Return the [x, y] coordinate for the center point of the cell that contains the specified text.  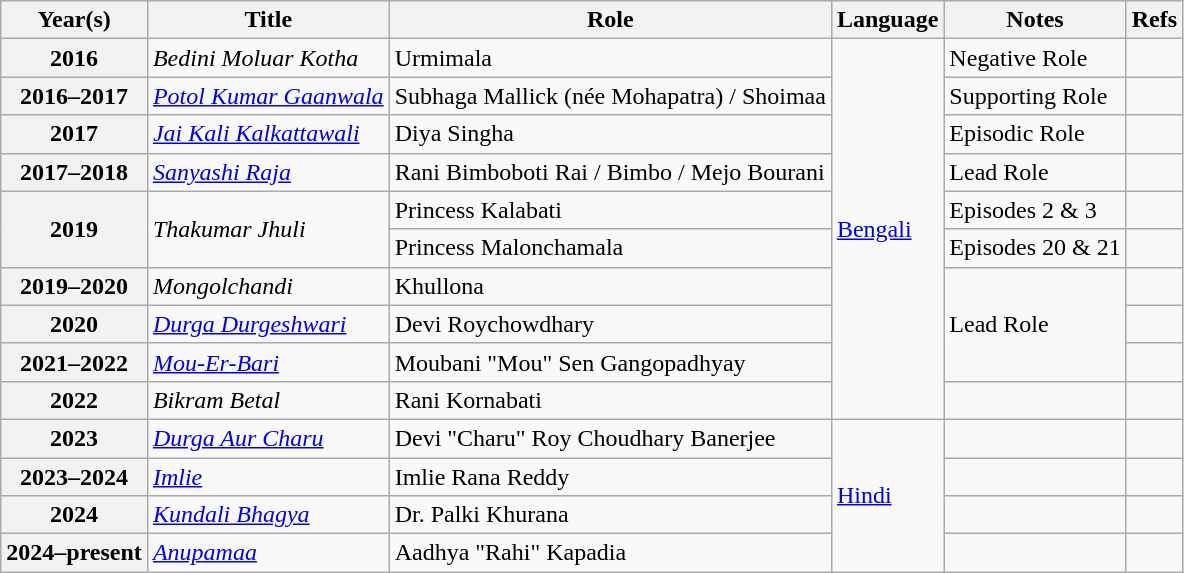
2019–2020 [74, 286]
Aadhya "Rahi" Kapadia [610, 553]
Anupamaa [268, 553]
Negative Role [1035, 58]
2016 [74, 58]
Episodic Role [1035, 134]
Princess Kalabati [610, 210]
Imlie [268, 477]
Dr. Palki Khurana [610, 515]
2023 [74, 438]
Hindi [887, 495]
2022 [74, 400]
Rani Bimboboti Rai / Bimbo / Mejo Bourani [610, 172]
Episodes 2 & 3 [1035, 210]
Jai Kali Kalkattawali [268, 134]
Bikram Betal [268, 400]
Devi Roychowdhary [610, 324]
Supporting Role [1035, 96]
Notes [1035, 20]
Role [610, 20]
Imlie Rana Reddy [610, 477]
2019 [74, 229]
Durga Aur Charu [268, 438]
Mongolchandi [268, 286]
Princess Malonchamala [610, 248]
2020 [74, 324]
Devi "Charu" Roy Choudhary Banerjee [610, 438]
Language [887, 20]
2023–2024 [74, 477]
Urmimala [610, 58]
Refs [1154, 20]
Episodes 20 & 21 [1035, 248]
2024–present [74, 553]
Khullona [610, 286]
Rani Kornabati [610, 400]
Year(s) [74, 20]
Moubani "Mou" Sen Gangopadhyay [610, 362]
Mou-Er-Bari [268, 362]
Sanyashi Raja [268, 172]
Bedini Moluar Kotha [268, 58]
Bengali [887, 230]
Subhaga Mallick (née Mohapatra) / Shoimaa [610, 96]
2017–2018 [74, 172]
Diya Singha [610, 134]
2024 [74, 515]
2021–2022 [74, 362]
Potol Kumar Gaanwala [268, 96]
2016–2017 [74, 96]
Kundali Bhagya [268, 515]
2017 [74, 134]
Durga Durgeshwari [268, 324]
Title [268, 20]
Thakumar Jhuli [268, 229]
